Search for the cell housing the specified text and yield its (x, y) center coordinate. 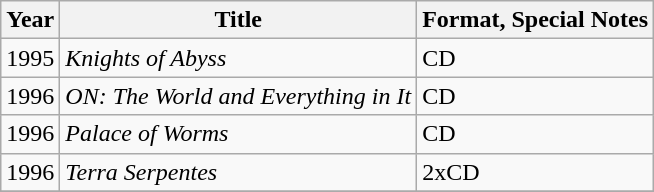
Palace of Worms (238, 134)
1995 (30, 58)
ON: The World and Everything in It (238, 96)
Format, Special Notes (536, 20)
Terra Serpentes (238, 172)
Title (238, 20)
Knights of Abyss (238, 58)
2xCD (536, 172)
Year (30, 20)
